Find where the given text appears and provide that cell's center as (x, y) coordinate. 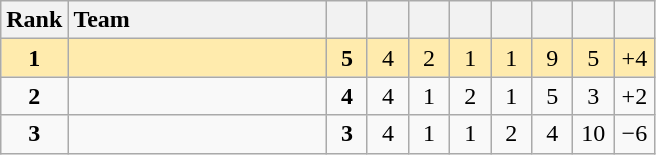
9 (552, 58)
−6 (634, 134)
10 (594, 134)
+2 (634, 96)
Team (198, 20)
+4 (634, 58)
Rank (34, 20)
